Return the [x, y] coordinate for the center point of the cell that contains the specified text.  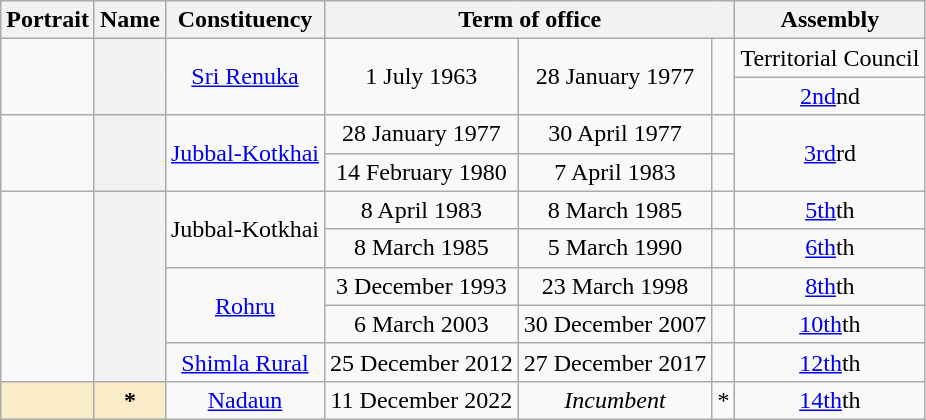
1 July 1963 [422, 77]
5 March 1990 [615, 248]
5thth [830, 210]
8thth [830, 286]
3rdrd [830, 153]
7 April 1983 [615, 172]
Territorial Council [830, 58]
Name [130, 20]
Term of office [530, 20]
Constituency [244, 20]
Nadaun [244, 400]
Rohru [244, 305]
8 April 1983 [422, 210]
27 December 2017 [615, 362]
30 April 1977 [615, 134]
11 December 2022 [422, 400]
23 March 1998 [615, 286]
25 December 2012 [422, 362]
Assembly [830, 20]
Sri Renuka [244, 77]
6thth [830, 248]
Shimla Rural [244, 362]
3 December 1993 [422, 286]
12thth [830, 362]
10thth [830, 324]
Incumbent [615, 400]
2ndnd [830, 96]
30 December 2007 [615, 324]
14 February 1980 [422, 172]
6 March 2003 [422, 324]
Portrait [48, 20]
14thth [830, 400]
